Provide the (X, Y) coordinate of the cell's center where the given text is located.  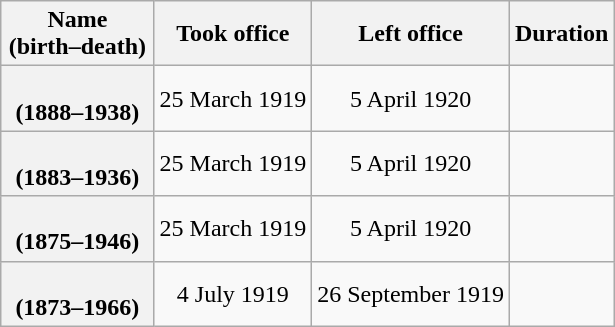
Name(birth–death) (78, 34)
(1873–1966) (78, 294)
Took office (233, 34)
Left office (411, 34)
(1883–1936) (78, 164)
(1888–1938) (78, 98)
(1875–1946) (78, 228)
4 July 1919 (233, 294)
Duration (561, 34)
26 September 1919 (411, 294)
